Find where the given text appears and provide that cell's center as [x, y] coordinate. 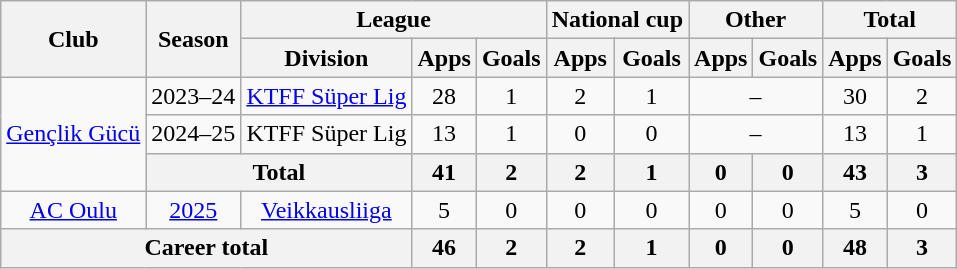
Division [326, 58]
Career total [206, 248]
National cup [617, 20]
2025 [194, 210]
League [394, 20]
41 [444, 172]
48 [855, 248]
2024–25 [194, 134]
46 [444, 248]
Season [194, 39]
43 [855, 172]
30 [855, 96]
2023–24 [194, 96]
Club [74, 39]
Gençlik Gücü [74, 134]
Other [756, 20]
28 [444, 96]
AC Oulu [74, 210]
Veikkausliiga [326, 210]
